Find where the given text appears and provide that cell's center as [x, y] coordinate. 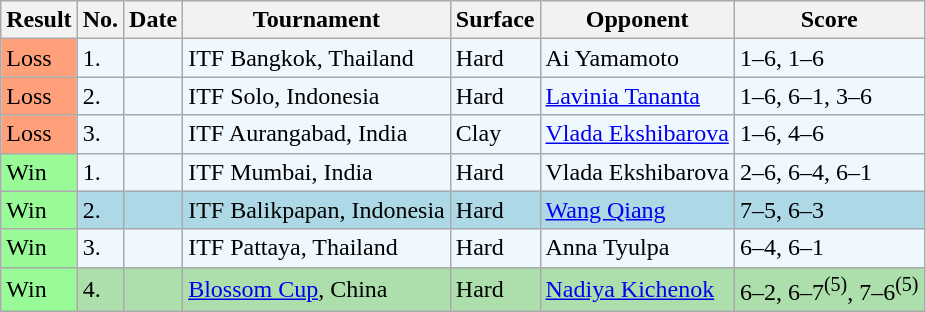
No. [100, 20]
1–6, 1–6 [829, 58]
ITF Balikpapan, Indonesia [317, 210]
1–6, 6–1, 3–6 [829, 96]
Clay [495, 134]
Ai Yamamoto [637, 58]
6–2, 6–7(5), 7–6(5) [829, 290]
1–6, 4–6 [829, 134]
Anna Tyulpa [637, 248]
7–5, 6–3 [829, 210]
Blossom Cup, China [317, 290]
ITF Pattaya, Thailand [317, 248]
Nadiya Kichenok [637, 290]
ITF Aurangabad, India [317, 134]
Surface [495, 20]
ITF Mumbai, India [317, 172]
Opponent [637, 20]
Wang Qiang [637, 210]
Lavinia Tananta [637, 96]
Date [154, 20]
Result [39, 20]
4. [100, 290]
ITF Bangkok, Thailand [317, 58]
Score [829, 20]
ITF Solo, Indonesia [317, 96]
Tournament [317, 20]
6–4, 6–1 [829, 248]
2–6, 6–4, 6–1 [829, 172]
